Pinpoint the cell where the given text exists, returning its (X, Y) midpoint coordinate. 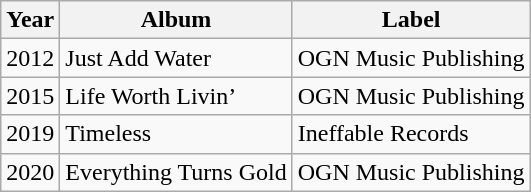
2012 (30, 58)
Just Add Water (176, 58)
Everything Turns Gold (176, 172)
Year (30, 20)
2015 (30, 96)
Life Worth Livin’ (176, 96)
Album (176, 20)
Timeless (176, 134)
Label (411, 20)
2019 (30, 134)
2020 (30, 172)
Ineffable Records (411, 134)
